Scan for the cell matching the given text and deliver its [X, Y] coordinate at center. 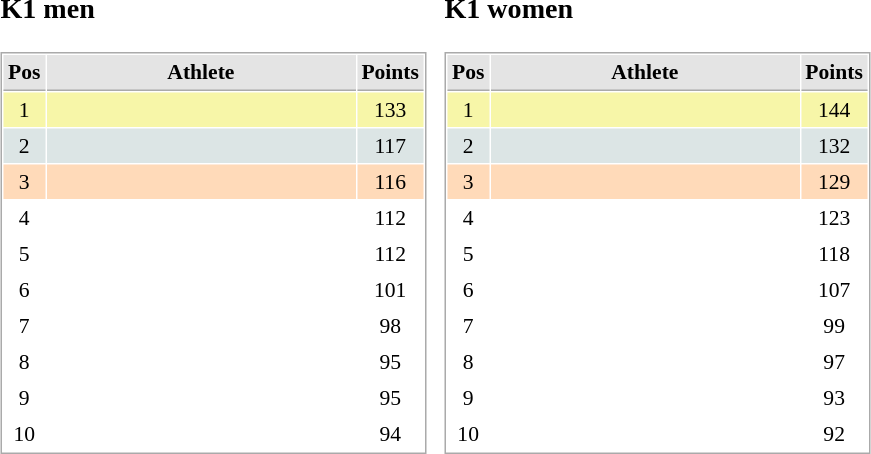
98 [390, 326]
117 [390, 146]
94 [390, 434]
133 [390, 110]
101 [390, 290]
93 [834, 398]
97 [834, 362]
123 [834, 218]
129 [834, 182]
118 [834, 254]
144 [834, 110]
99 [834, 326]
116 [390, 182]
92 [834, 434]
132 [834, 146]
107 [834, 290]
